For the text-containing cell, return its midpoint in [X, Y] coordinate format. 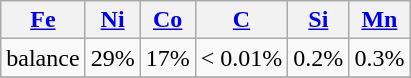
29% [112, 58]
Si [318, 20]
Ni [112, 20]
0.2% [318, 58]
17% [168, 58]
Fe [43, 20]
balance [43, 58]
C [242, 20]
< 0.01% [242, 58]
Co [168, 20]
Mn [380, 20]
0.3% [380, 58]
